Extract the (x, y) coordinate from the center of the cell holding the provided text.  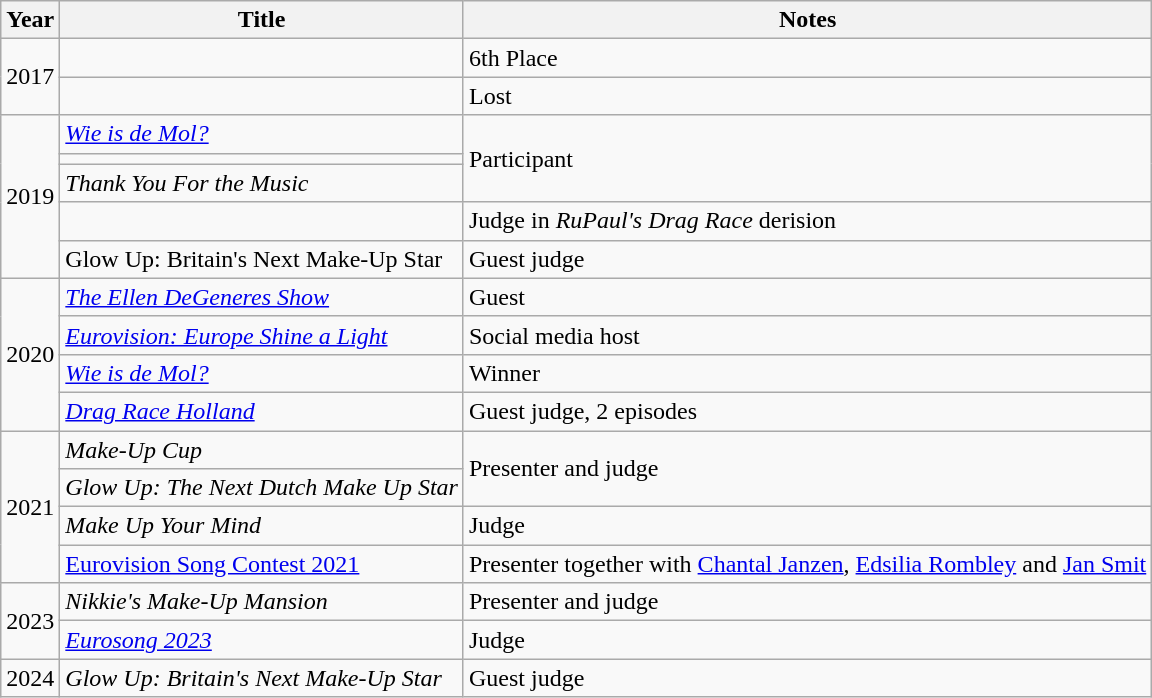
Title (262, 20)
The Ellen DeGeneres Show (262, 297)
Glow Up: The Next Dutch Make Up Star (262, 488)
Eurosong 2023 (262, 640)
Notes (807, 20)
2020 (30, 354)
Eurovision: Europe Shine a Light (262, 335)
Participant (807, 158)
Social media host (807, 335)
Lost (807, 96)
Make-Up Cup (262, 449)
Winner (807, 373)
Drag Race Holland (262, 411)
2019 (30, 196)
2023 (30, 621)
Eurovision Song Contest 2021 (262, 564)
2021 (30, 506)
Thank You For the Music (262, 183)
Judge in RuPaul's Drag Race derision (807, 221)
Make Up Your Mind (262, 526)
Year (30, 20)
Guest judge, 2 episodes (807, 411)
Presenter together with Chantal Janzen, Edsilia Rombley and Jan Smit (807, 564)
2017 (30, 77)
2024 (30, 678)
Nikkie's Make-Up Mansion (262, 602)
Guest (807, 297)
6th Place (807, 58)
